Output the (x, y) coordinate of the center of the cell containing the given text.  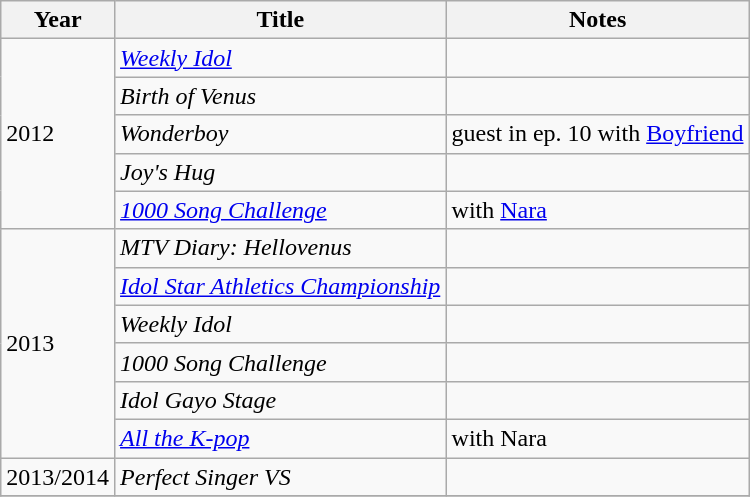
2013/2014 (58, 477)
Notes (598, 20)
Birth of Venus (280, 96)
2013 (58, 343)
Idol Star Athletics Championship (280, 286)
Idol Gayo Stage (280, 400)
Title (280, 20)
guest in ep. 10 with Boyfriend (598, 134)
Joy's Hug (280, 172)
MTV Diary: Hellovenus (280, 248)
Wonderboy (280, 134)
All the K-pop (280, 438)
Perfect Singer VS (280, 477)
2012 (58, 134)
Year (58, 20)
